Scan for the cell matching the given text and deliver its [x, y] coordinate at center. 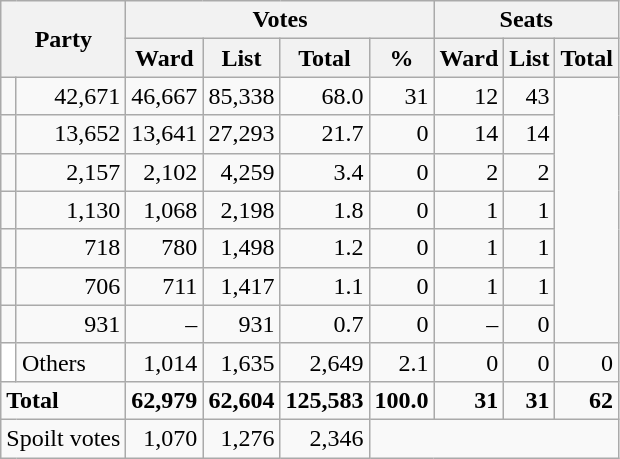
27,293 [242, 134]
68.0 [324, 96]
Party [64, 39]
780 [164, 248]
2,198 [242, 210]
1,635 [242, 362]
1,498 [242, 248]
% [402, 58]
125,583 [324, 400]
711 [164, 286]
85,338 [242, 96]
2,649 [324, 362]
2.1 [402, 362]
1,130 [70, 210]
13,652 [70, 134]
1,070 [164, 438]
62 [587, 400]
2,102 [164, 172]
43 [530, 96]
0.7 [324, 324]
42,671 [70, 96]
1.1 [324, 286]
62,979 [164, 400]
12 [469, 96]
62,604 [242, 400]
13,641 [164, 134]
1,276 [242, 438]
2,157 [70, 172]
718 [70, 248]
1.8 [324, 210]
2,346 [324, 438]
Votes [280, 20]
1.2 [324, 248]
3.4 [324, 172]
Others [70, 362]
4,259 [242, 172]
Seats [526, 20]
21.7 [324, 134]
Spoilt votes [64, 438]
1,014 [164, 362]
1,068 [164, 210]
706 [70, 286]
100.0 [402, 400]
46,667 [164, 96]
1,417 [242, 286]
